Return the [X, Y] coordinate for the center point of the cell that contains the specified text.  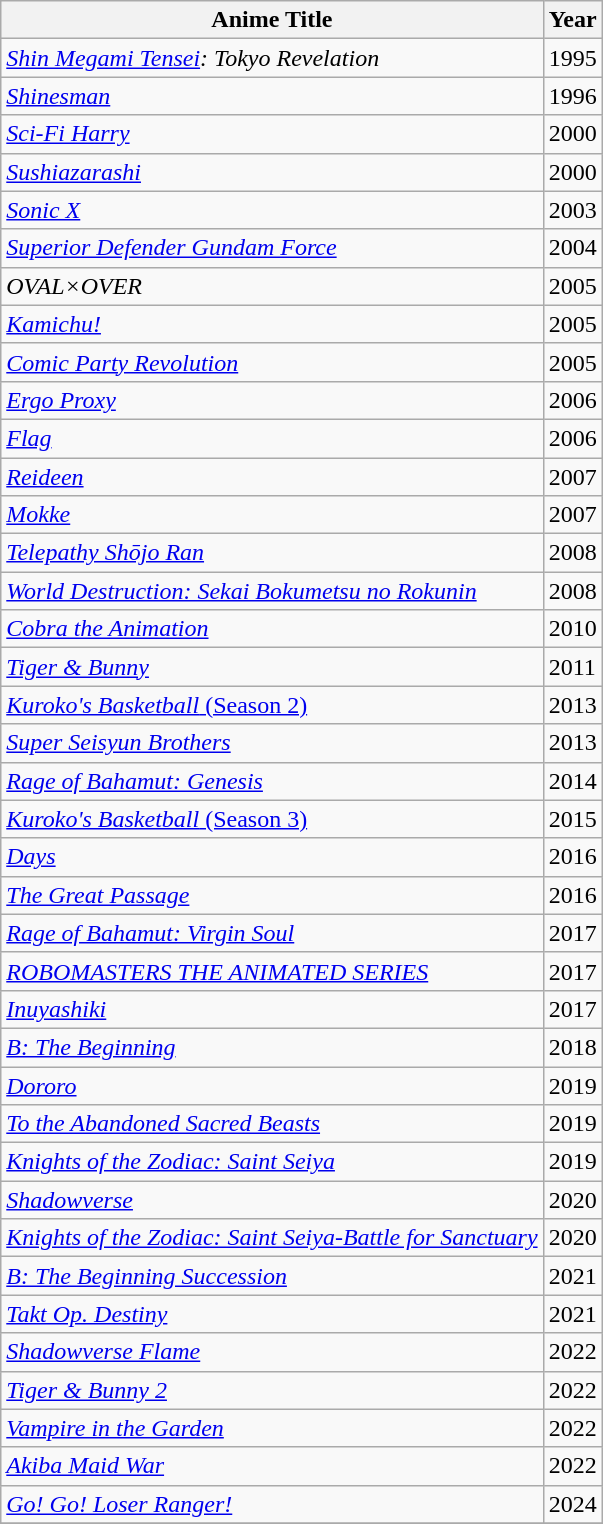
Comic Party Revolution [272, 362]
Inuyashiki [272, 1009]
Vampire in the Garden [272, 1428]
ROBOMASTERS THE ANIMATED SERIES [272, 971]
Anime Title [272, 20]
Knights of the Zodiac: Saint Seiya-Battle for Sanctuary [272, 1238]
Go! Go! Loser Ranger! [272, 1504]
Super Seisyun Brothers [272, 743]
Mokke [272, 515]
Rage of Bahamut: Genesis [272, 781]
1995 [572, 58]
2015 [572, 819]
Year [572, 20]
Cobra the Animation [272, 629]
2011 [572, 667]
Knights of the Zodiac: Saint Seiya [272, 1162]
Shin Megami Tensei: Tokyo Revelation [272, 58]
To the Abandoned Sacred Beasts [272, 1124]
Flag [272, 438]
Shadowverse Flame [272, 1352]
World Destruction: Sekai Bokumetsu no Rokunin [272, 591]
Kamichu! [272, 324]
Tiger & Bunny [272, 667]
Tiger & Bunny 2 [272, 1390]
2003 [572, 210]
Sci-Fi Harry [272, 134]
1996 [572, 96]
2014 [572, 781]
Dororo [272, 1085]
Akiba Maid War [272, 1466]
Kuroko's Basketball (Season 3) [272, 819]
Sushiazarashi [272, 172]
Ergo Proxy [272, 400]
The Great Passage [272, 895]
Days [272, 857]
Reideen [272, 477]
OVAL×OVER [272, 286]
Superior Defender Gundam Force [272, 248]
Shinesman [272, 96]
Takt Op. Destiny [272, 1314]
B: The Beginning Succession [272, 1276]
Kuroko's Basketball (Season 2) [272, 705]
Telepathy Shōjo Ran [272, 553]
Rage of Bahamut: Virgin Soul [272, 933]
Shadowverse [272, 1200]
2024 [572, 1504]
2004 [572, 248]
2018 [572, 1047]
2010 [572, 629]
B: The Beginning [272, 1047]
Sonic X [272, 210]
